Determine the [x, y] coordinate at the center of the cell enclosing the given text.  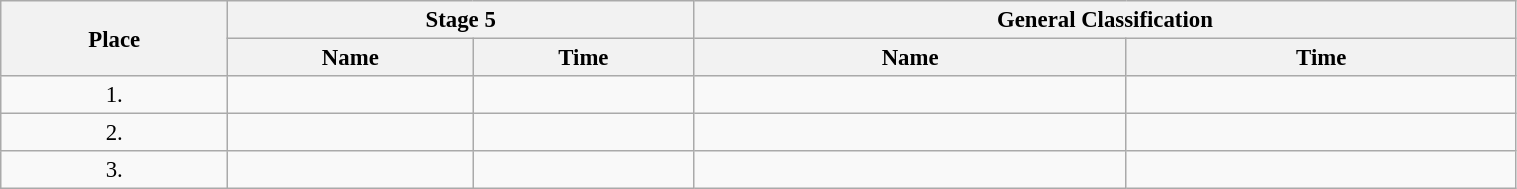
1. [114, 95]
3. [114, 170]
Place [114, 38]
General Classification [1105, 20]
Stage 5 [461, 20]
2. [114, 133]
